Detect which cell encompasses the target text, then output its (X, Y) center coordinate. 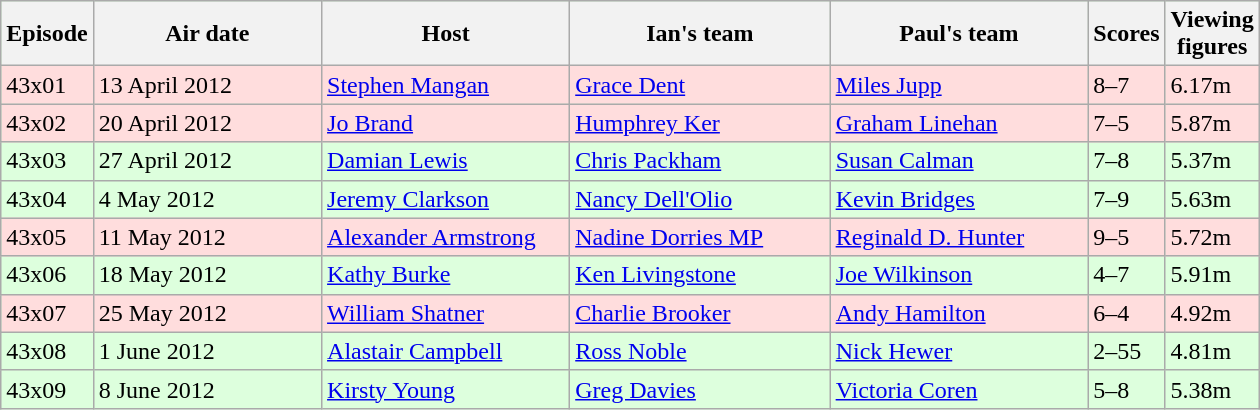
Grace Dent (700, 85)
Nadine Dorries MP (700, 237)
Reginald D. Hunter (959, 237)
43x09 (47, 389)
Jeremy Clarkson (446, 199)
7–9 (1126, 199)
Kathy Burke (446, 275)
5–8 (1126, 389)
Andy Hamilton (959, 313)
4.92m (1212, 313)
Chris Packham (700, 161)
25 May 2012 (207, 313)
Victoria Coren (959, 389)
8–7 (1126, 85)
Ross Noble (700, 351)
Jo Brand (446, 123)
Nick Hewer (959, 351)
Nancy Dell'Olio (700, 199)
11 May 2012 (207, 237)
4.81m (1212, 351)
Humphrey Ker (700, 123)
5.37m (1212, 161)
8 June 2012 (207, 389)
7–5 (1126, 123)
Scores (1126, 34)
Alexander Armstrong (446, 237)
Joe Wilkinson (959, 275)
43x03 (47, 161)
6–4 (1126, 313)
43x05 (47, 237)
18 May 2012 (207, 275)
5.72m (1212, 237)
Graham Linehan (959, 123)
5.91m (1212, 275)
9–5 (1126, 237)
43x02 (47, 123)
Viewing figures (1212, 34)
43x06 (47, 275)
27 April 2012 (207, 161)
Paul's team (959, 34)
Damian Lewis (446, 161)
Kevin Bridges (959, 199)
43x01 (47, 85)
20 April 2012 (207, 123)
6.17m (1212, 85)
1 June 2012 (207, 351)
Greg Davies (700, 389)
43x07 (47, 313)
Alastair Campbell (446, 351)
Host (446, 34)
Air date (207, 34)
7–8 (1126, 161)
Ian's team (700, 34)
4 May 2012 (207, 199)
Charlie Brooker (700, 313)
Susan Calman (959, 161)
2–55 (1126, 351)
13 April 2012 (207, 85)
Miles Jupp (959, 85)
Kirsty Young (446, 389)
4–7 (1126, 275)
43x04 (47, 199)
5.87m (1212, 123)
William Shatner (446, 313)
43x08 (47, 351)
5.38m (1212, 389)
Ken Livingstone (700, 275)
Stephen Mangan (446, 85)
5.63m (1212, 199)
Episode (47, 34)
